Scan for the cell matching the given text and deliver its (x, y) coordinate at center. 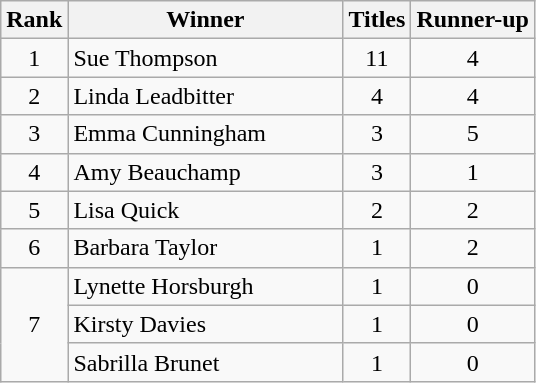
Linda Leadbitter (206, 96)
Amy Beauchamp (206, 172)
Sabrilla Brunet (206, 362)
Rank (34, 20)
Barbara Taylor (206, 248)
Lisa Quick (206, 210)
Runner-up (473, 20)
Kirsty Davies (206, 324)
11 (377, 58)
Titles (377, 20)
Lynette Horsburgh (206, 286)
6 (34, 248)
Emma Cunningham (206, 134)
Sue Thompson (206, 58)
7 (34, 324)
Winner (206, 20)
